Extract the (x, y) coordinate from the center of the cell holding the provided text.  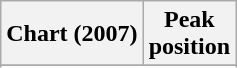
Chart (2007) (72, 34)
Peakposition (189, 34)
